Locate the cell with the specified text and output its (x, y) center coordinate. 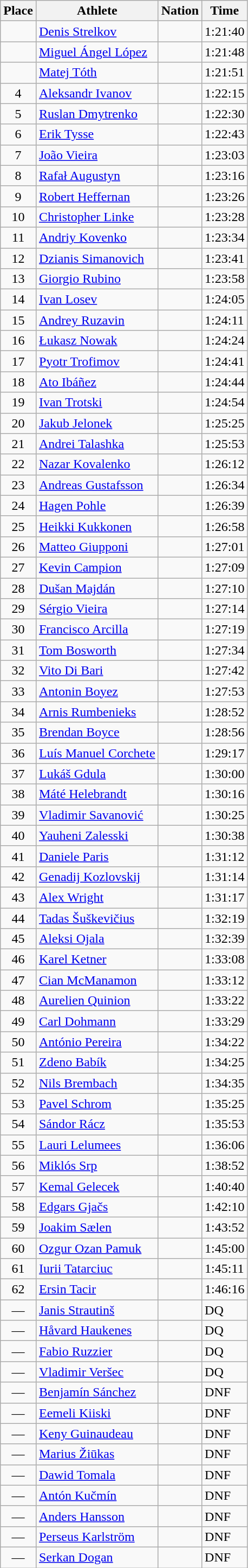
52 (18, 1083)
1:43:52 (225, 1227)
1:21:51 (225, 73)
Joakim Sælen (97, 1227)
1:24:41 (225, 361)
1:27:10 (225, 588)
1:26:12 (225, 464)
54 (18, 1124)
1:27:09 (225, 567)
1:28:56 (225, 733)
1:21:48 (225, 52)
Hagen Pohle (97, 506)
Marius Žiūkas (97, 1454)
11 (18, 237)
Erik Tysse (97, 134)
1:30:25 (225, 815)
18 (18, 382)
João Vieira (97, 155)
Ersin Tacir (97, 1290)
Máté Helebrandt (97, 794)
1:22:43 (225, 134)
1:45:11 (225, 1269)
55 (18, 1145)
59 (18, 1227)
Ozgur Ozan Pamuk (97, 1248)
26 (18, 547)
1:36:06 (225, 1145)
Nils Brembach (97, 1083)
Sérgio Vieira (97, 609)
44 (18, 918)
17 (18, 361)
48 (18, 1001)
1:31:14 (225, 877)
1:23:58 (225, 279)
1:23:26 (225, 196)
15 (18, 320)
Yauheni Zalesski (97, 835)
Perseus Karlström (97, 1537)
1:25:53 (225, 444)
Rafał Augustyn (97, 176)
Serkan Dogan (97, 1557)
51 (18, 1062)
30 (18, 630)
Dawid Tomala (97, 1475)
61 (18, 1269)
1:34:25 (225, 1062)
Karel Ketner (97, 960)
42 (18, 877)
5 (18, 114)
1:23:34 (225, 237)
21 (18, 444)
Iurii Tatarciuc (97, 1269)
25 (18, 526)
Matej Tóth (97, 73)
Antonin Boyez (97, 691)
45 (18, 939)
Kemal Gelecek (97, 1186)
1:28:52 (225, 712)
49 (18, 1021)
8 (18, 176)
Keny Guinaudeau (97, 1434)
Lauri Lelumees (97, 1145)
56 (18, 1165)
Time (225, 11)
Janis Strautinš (97, 1310)
6 (18, 134)
1:27:34 (225, 650)
50 (18, 1042)
1:34:22 (225, 1042)
1:26:34 (225, 485)
1:45:00 (225, 1248)
Robert Heffernan (97, 196)
Giorgio Rubino (97, 279)
33 (18, 691)
28 (18, 588)
1:27:53 (225, 691)
1:25:25 (225, 423)
10 (18, 217)
Vladimir Veršec (97, 1372)
1:27:14 (225, 609)
1:46:16 (225, 1290)
Ivan Losev (97, 300)
1:24:44 (225, 382)
Daniele Paris (97, 856)
27 (18, 567)
Andrei Talashka (97, 444)
Miklós Srp (97, 1165)
Edgars Gjačs (97, 1207)
Brendan Boyce (97, 733)
Matteo Giupponi (97, 547)
34 (18, 712)
Andrey Ruzavin (97, 320)
41 (18, 856)
Håvard Haukenes (97, 1331)
Vito Di Bari (97, 671)
24 (18, 506)
1:35:25 (225, 1104)
Cian McManamon (97, 980)
7 (18, 155)
1:26:39 (225, 506)
46 (18, 960)
Kevin Campion (97, 567)
Ivan Trotski (97, 403)
1:29:17 (225, 753)
Pavel Schrom (97, 1104)
16 (18, 341)
Lukáš Gdula (97, 774)
Eemeli Kiiski (97, 1413)
Aleksandr Ivanov (97, 93)
43 (18, 897)
36 (18, 753)
Jakub Jelonek (97, 423)
62 (18, 1290)
20 (18, 423)
22 (18, 464)
Heikki Kukkonen (97, 526)
Genadij Kozlovskij (97, 877)
Łukasz Nowak (97, 341)
58 (18, 1207)
Nazar Kovalenko (97, 464)
Carl Dohmann (97, 1021)
1:23:03 (225, 155)
Christopher Linke (97, 217)
Zdeno Babík (97, 1062)
Dušan Majdán (97, 588)
Benjamín Sánchez (97, 1392)
1:24:11 (225, 320)
14 (18, 300)
13 (18, 279)
19 (18, 403)
1:32:39 (225, 939)
1:31:17 (225, 897)
Alex Wright (97, 897)
Place (18, 11)
1:27:01 (225, 547)
1:35:53 (225, 1124)
1:38:52 (225, 1165)
23 (18, 485)
Nation (180, 11)
Ruslan Dmytrenko (97, 114)
37 (18, 774)
1:32:19 (225, 918)
1:30:38 (225, 835)
9 (18, 196)
35 (18, 733)
1:23:28 (225, 217)
32 (18, 671)
1:21:40 (225, 31)
1:26:58 (225, 526)
Athlete (97, 11)
Tadas Šuškevičius (97, 918)
Sándor Rácz (97, 1124)
1:24:24 (225, 341)
1:30:00 (225, 774)
38 (18, 794)
1:27:19 (225, 630)
1:27:42 (225, 671)
Luís Manuel Corchete (97, 753)
57 (18, 1186)
1:23:16 (225, 176)
4 (18, 93)
Miguel Ángel López (97, 52)
1:42:10 (225, 1207)
1:23:41 (225, 258)
Fabio Ruzzier (97, 1351)
Andriy Kovenko (97, 237)
1:33:08 (225, 960)
Ato Ibáñez (97, 382)
Aurelien Quinion (97, 1001)
Andreas Gustafsson (97, 485)
1:30:16 (225, 794)
Aleksi Ojala (97, 939)
1:24:54 (225, 403)
31 (18, 650)
1:24:05 (225, 300)
1:33:12 (225, 980)
Denis Strelkov (97, 31)
1:40:40 (225, 1186)
Anders Hansson (97, 1516)
Dzianis Simanovich (97, 258)
12 (18, 258)
29 (18, 609)
1:22:15 (225, 93)
60 (18, 1248)
Francisco Arcilla (97, 630)
1:22:30 (225, 114)
1:33:29 (225, 1021)
39 (18, 815)
1:31:12 (225, 856)
Tom Bosworth (97, 650)
António Pereira (97, 1042)
Arnis Rumbenieks (97, 712)
1:33:22 (225, 1001)
40 (18, 835)
1:34:35 (225, 1083)
53 (18, 1104)
Vladimir Savanović (97, 815)
47 (18, 980)
Pyotr Trofimov (97, 361)
Antón Kučmín (97, 1495)
